For the text-containing cell, return its midpoint in (x, y) coordinate format. 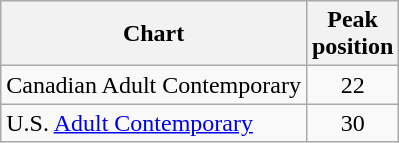
Canadian Adult Contemporary (154, 85)
U.S. Adult Contemporary (154, 123)
Peakposition (352, 34)
Chart (154, 34)
22 (352, 85)
30 (352, 123)
